Return [x, y] of the center of cell containing provided text 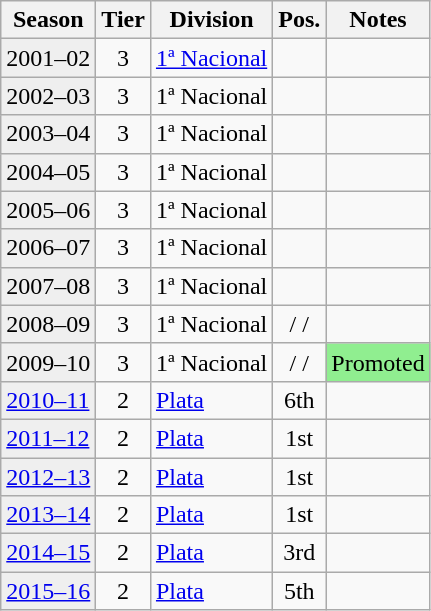
2006–07 [48, 248]
2005–06 [48, 210]
2014–15 [48, 553]
5th [300, 591]
2004–05 [48, 172]
Promoted [378, 362]
Pos. [300, 20]
Notes [378, 20]
Season [48, 20]
2013–14 [48, 515]
2012–13 [48, 477]
2003–04 [48, 134]
2007–08 [48, 286]
Division [211, 20]
3rd [300, 553]
Tier [124, 20]
6th [300, 400]
2011–12 [48, 438]
2015–16 [48, 591]
2010–11 [48, 400]
2001–02 [48, 58]
2008–09 [48, 324]
2002–03 [48, 96]
2009–10 [48, 362]
